Identify which cell holds the provided text, then report its (X, Y) central coordinate. 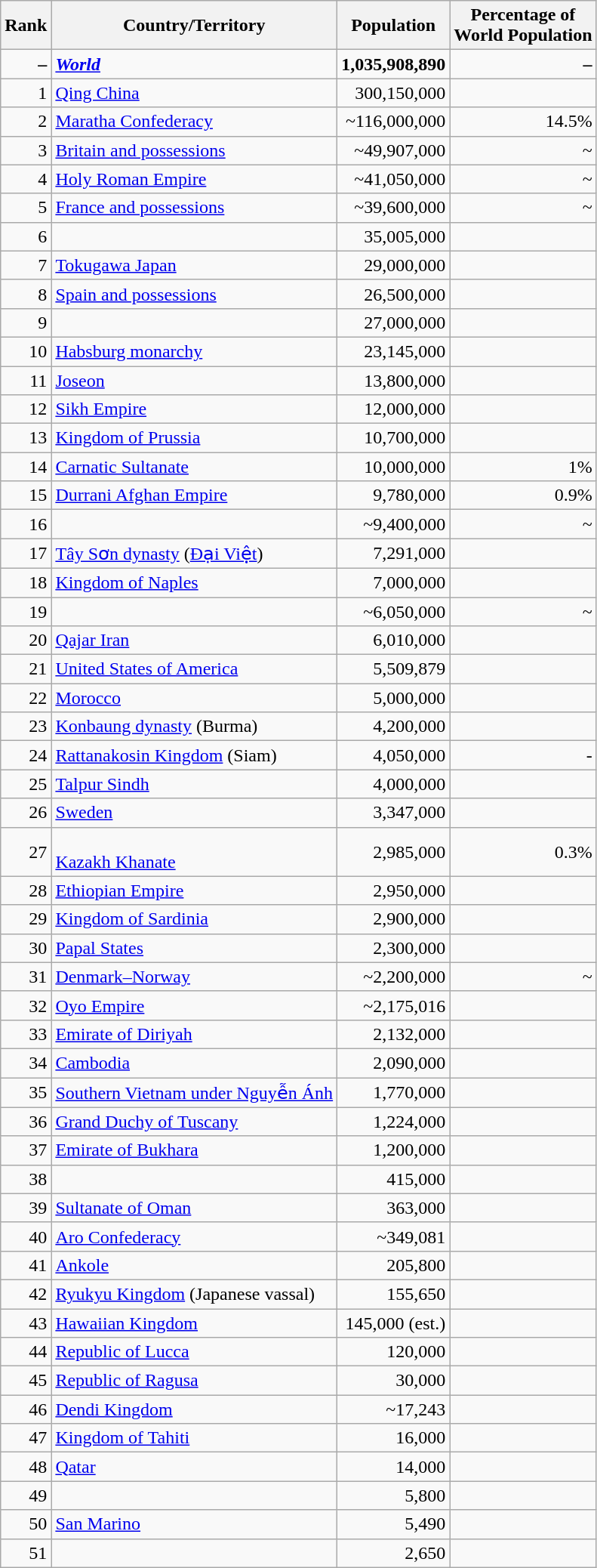
Joseon (195, 380)
Republic of Ragusa (195, 1381)
Emirate of Bukhara (195, 1150)
10 (26, 351)
Kingdom of Prussia (195, 438)
Denmark–Norway (195, 977)
5,509,879 (394, 669)
4,200,000 (394, 727)
45 (26, 1381)
~349,081 (394, 1236)
13 (26, 438)
415,000 (394, 1179)
19 (26, 611)
7,000,000 (394, 582)
11 (26, 380)
120,000 (394, 1352)
Aro Confederacy (195, 1236)
20 (26, 640)
205,800 (394, 1265)
25 (26, 784)
Qatar (195, 1467)
Kazakh Khanate (195, 852)
Maratha Confederacy (195, 122)
~17,243 (394, 1409)
4,000,000 (394, 784)
France and possessions (195, 208)
3,347,000 (394, 813)
~116,000,000 (394, 122)
Ankole (195, 1265)
16,000 (394, 1438)
10,000,000 (394, 467)
9 (26, 323)
16 (26, 524)
26 (26, 813)
22 (26, 698)
6 (26, 236)
12 (26, 409)
2,090,000 (394, 1063)
Carnatic Sultanate (195, 467)
Ryukyu Kingdom (Japanese vassal) (195, 1294)
Country/Territory (195, 26)
Durrani Afghan Empire (195, 495)
155,650 (394, 1294)
~9,400,000 (394, 524)
Tây Sơn dynasty (Đại Việt) (195, 554)
18 (26, 582)
7 (26, 265)
5,490 (394, 1524)
40 (26, 1236)
Kingdom of Tahiti (195, 1438)
Cambodia (195, 1063)
29,000,000 (394, 265)
49 (26, 1495)
1 (26, 93)
Morocco (195, 698)
29 (26, 919)
Oyo Empire (195, 1005)
27 (26, 852)
Rank (26, 26)
3 (26, 150)
300,150,000 (394, 93)
Sultanate of Oman (195, 1208)
United States of America (195, 669)
27,000,000 (394, 323)
1,035,908,890 (394, 64)
5 (26, 208)
Tokugawa Japan (195, 265)
Qing China (195, 93)
36 (26, 1122)
42 (26, 1294)
1% (523, 467)
Talpur Sindh (195, 784)
47 (26, 1438)
Population (394, 26)
~39,600,000 (394, 208)
~41,050,000 (394, 179)
2,132,000 (394, 1034)
7,291,000 (394, 554)
363,000 (394, 1208)
2,900,000 (394, 919)
33 (26, 1034)
48 (26, 1467)
5,000,000 (394, 698)
Sikh Empire (195, 409)
Habsburg monarchy (195, 351)
2 (26, 122)
4,050,000 (394, 755)
Percentage ofWorld Population (523, 26)
15 (26, 495)
~6,050,000 (394, 611)
World (195, 64)
35,005,000 (394, 236)
Southern Vietnam under Nguyễn Ánh (195, 1092)
32 (26, 1005)
30 (26, 948)
12,000,000 (394, 409)
1,200,000 (394, 1150)
44 (26, 1352)
San Marino (195, 1524)
5,800 (394, 1495)
~2,200,000 (394, 977)
2,950,000 (394, 890)
9,780,000 (394, 495)
50 (26, 1524)
46 (26, 1409)
Grand Duchy of Tuscany (195, 1122)
10,700,000 (394, 438)
Dendi Kingdom (195, 1409)
2,985,000 (394, 852)
2,300,000 (394, 948)
26,500,000 (394, 294)
Emirate of Diriyah (195, 1034)
24 (26, 755)
51 (26, 1553)
0.3% (523, 852)
0.9% (523, 495)
Spain and possessions (195, 294)
34 (26, 1063)
31 (26, 977)
Kingdom of Sardinia (195, 919)
6,010,000 (394, 640)
35 (26, 1092)
17 (26, 554)
21 (26, 669)
13,800,000 (394, 380)
145,000 (est.) (394, 1323)
38 (26, 1179)
37 (26, 1150)
14.5% (523, 122)
Sweden (195, 813)
Hawaiian Kingdom (195, 1323)
Holy Roman Empire (195, 179)
Britain and possessions (195, 150)
Konbaung dynasty (Burma) (195, 727)
~49,907,000 (394, 150)
43 (26, 1323)
1,770,000 (394, 1092)
39 (26, 1208)
Papal States (195, 948)
23 (26, 727)
14 (26, 467)
23,145,000 (394, 351)
~2,175,016 (394, 1005)
4 (26, 179)
- (523, 755)
Ethiopian Empire (195, 890)
2,650 (394, 1553)
Kingdom of Naples (195, 582)
41 (26, 1265)
1,224,000 (394, 1122)
28 (26, 890)
Qajar Iran (195, 640)
Republic of Lucca (195, 1352)
30,000 (394, 1381)
14,000 (394, 1467)
Rattanakosin Kingdom (Siam) (195, 755)
8 (26, 294)
